From the cell containing the given text, extract its center point as [x, y] coordinate. 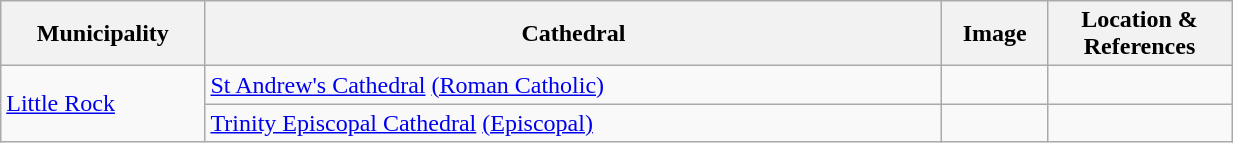
Trinity Episcopal Cathedral (Episcopal) [574, 123]
Cathedral [574, 34]
Municipality [103, 34]
Location & References [1139, 34]
St Andrew's Cathedral (Roman Catholic) [574, 85]
Little Rock [103, 104]
Image [995, 34]
